Pinpoint the cell where the given text exists, returning its [x, y] midpoint coordinate. 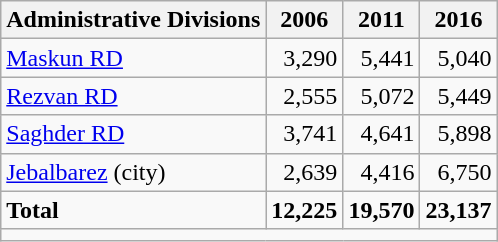
4,416 [382, 172]
5,898 [458, 134]
3,290 [304, 58]
19,570 [382, 210]
2016 [458, 20]
5,072 [382, 96]
6,750 [458, 172]
2,639 [304, 172]
12,225 [304, 210]
23,137 [458, 210]
Rezvan RD [134, 96]
2006 [304, 20]
Total [134, 210]
2011 [382, 20]
5,040 [458, 58]
5,449 [458, 96]
5,441 [382, 58]
3,741 [304, 134]
Saghder RD [134, 134]
4,641 [382, 134]
Jebalbarez (city) [134, 172]
2,555 [304, 96]
Maskun RD [134, 58]
Administrative Divisions [134, 20]
